Extract the [x, y] coordinate from the center of the cell holding the provided text.  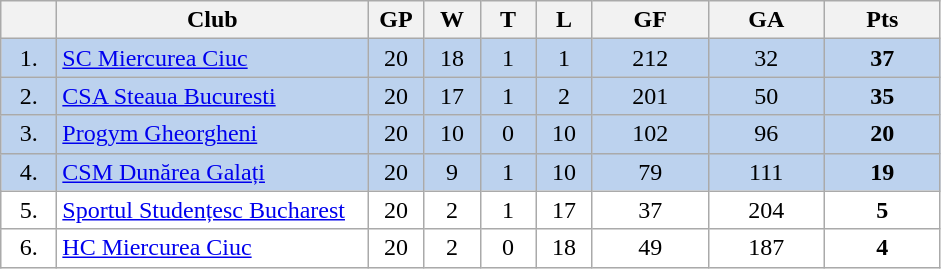
GP [396, 20]
19 [882, 172]
102 [650, 134]
GF [650, 20]
9 [452, 172]
4. [29, 172]
1. [29, 58]
96 [766, 134]
79 [650, 172]
212 [650, 58]
204 [766, 210]
T [508, 20]
201 [650, 96]
5 [882, 210]
SC Miercurea Ciuc [212, 58]
187 [766, 248]
4 [882, 248]
5. [29, 210]
50 [766, 96]
2. [29, 96]
111 [766, 172]
Sportul Studențesc Bucharest [212, 210]
Progym Gheorgheni [212, 134]
49 [650, 248]
Club [212, 20]
35 [882, 96]
6. [29, 248]
32 [766, 58]
Pts [882, 20]
W [452, 20]
L [564, 20]
CSM Dunărea Galați [212, 172]
GA [766, 20]
HC Miercurea Ciuc [212, 248]
3. [29, 134]
CSA Steaua Bucuresti [212, 96]
